From the cell containing the given text, extract its center point as [X, Y] coordinate. 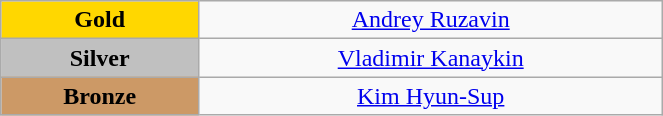
Gold [100, 20]
Kim Hyun-Sup [431, 96]
Silver [100, 58]
Vladimir Kanaykin [431, 58]
Andrey Ruzavin [431, 20]
Bronze [100, 96]
